Capture the cell that displays the provided text and extract its [X, Y] central coordinate. 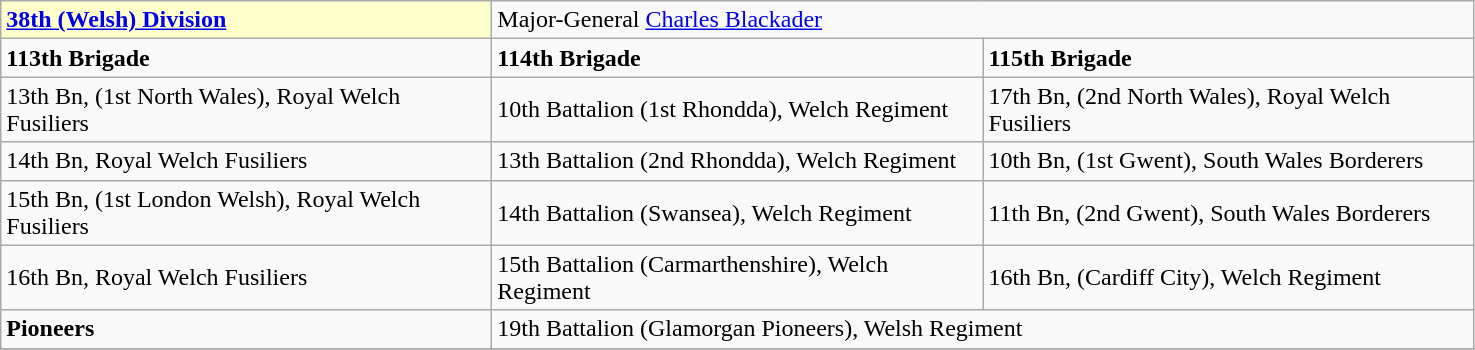
19th Battalion (Glamorgan Pioneers), Welsh Regiment [983, 329]
113th Brigade [246, 58]
13th Battalion (2nd Rhondda), Welch Regiment [738, 161]
10th Battalion (1st Rhondda), Welch Regiment [738, 110]
115th Brigade [1228, 58]
10th Bn, (1st Gwent), South Wales Borderers [1228, 161]
14th Battalion (Swansea), Welch Regiment [738, 212]
15th Bn, (1st London Welsh), Royal Welch Fusiliers [246, 212]
11th Bn, (2nd Gwent), South Wales Borderers [1228, 212]
16th Bn, Royal Welch Fusiliers [246, 278]
114th Brigade [738, 58]
16th Bn, (Cardiff City), Welch Regiment [1228, 278]
17th Bn, (2nd North Wales), Royal Welch Fusiliers [1228, 110]
Major-General Charles Blackader [983, 20]
13th Bn, (1st North Wales), Royal Welch Fusiliers [246, 110]
14th Bn, Royal Welch Fusiliers [246, 161]
Pioneers [246, 329]
38th (Welsh) Division [246, 20]
15th Battalion (Carmarthenshire), Welch Regiment [738, 278]
